Find where the given text appears and provide that cell's center as [X, Y] coordinate. 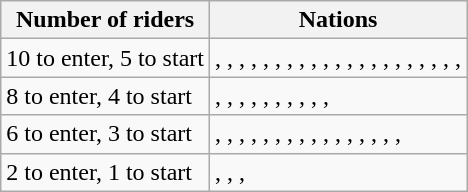
, , , , , , , , , , [338, 96]
6 to enter, 3 to start [106, 134]
8 to enter, 4 to start [106, 96]
, , , [338, 172]
, , , , , , , , , , , , , , , , , , , , , [338, 58]
Number of riders [106, 20]
Nations [338, 20]
2 to enter, 1 to start [106, 172]
10 to enter, 5 to start [106, 58]
, , , , , , , , , , , , , , , , [338, 134]
